Scan for the cell matching the given text and deliver its (X, Y) coordinate at center. 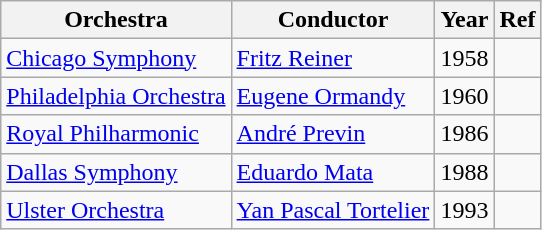
1960 (464, 96)
Royal Philharmonic (116, 134)
Yan Pascal Tortelier (333, 210)
Philadelphia Orchestra (116, 96)
1958 (464, 58)
Eugene Ormandy (333, 96)
Conductor (333, 20)
Eduardo Mata (333, 172)
Fritz Reiner (333, 58)
1993 (464, 210)
Ref (518, 20)
Dallas Symphony (116, 172)
Chicago Symphony (116, 58)
Orchestra (116, 20)
1988 (464, 172)
1986 (464, 134)
Ulster Orchestra (116, 210)
André Previn (333, 134)
Year (464, 20)
